Find where the given text appears and provide that cell's center as [X, Y] coordinate. 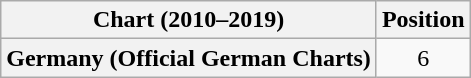
6 [423, 58]
Position [423, 20]
Germany (Official German Charts) [189, 58]
Chart (2010–2019) [189, 20]
